Search for the cell housing the specified text and yield its [X, Y] center coordinate. 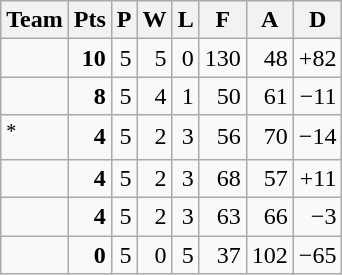
50 [222, 96]
63 [222, 217]
61 [270, 96]
102 [270, 255]
+82 [318, 58]
70 [270, 138]
W [154, 20]
−65 [318, 255]
F [222, 20]
1 [186, 96]
+11 [318, 178]
68 [222, 178]
* [35, 138]
56 [222, 138]
Team [35, 20]
D [318, 20]
10 [90, 58]
P [124, 20]
−11 [318, 96]
A [270, 20]
66 [270, 217]
8 [90, 96]
37 [222, 255]
L [186, 20]
48 [270, 58]
130 [222, 58]
57 [270, 178]
−3 [318, 217]
−14 [318, 138]
Pts [90, 20]
